For the text-containing cell, return its midpoint in (X, Y) coordinate format. 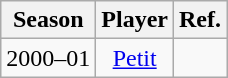
Season (48, 20)
2000–01 (48, 58)
Ref. (200, 20)
Player (135, 20)
Petit (135, 58)
